Pinpoint the cell where the given text exists, returning its [X, Y] midpoint coordinate. 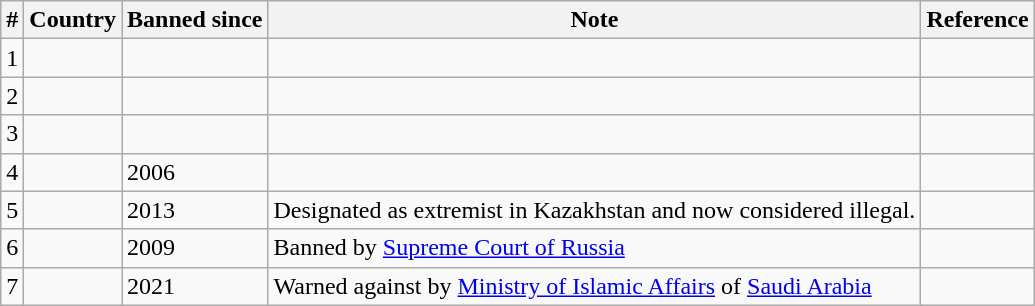
7 [12, 286]
Reference [978, 20]
# [12, 20]
5 [12, 210]
Warned against by Ministry of Islamic Affairs of Saudi Arabia [594, 286]
2021 [195, 286]
2009 [195, 248]
Banned by Supreme Court of Russia [594, 248]
Designated as extremist in Kazakhstan and now considered illegal. [594, 210]
4 [12, 172]
Banned since [195, 20]
Note [594, 20]
6 [12, 248]
2013 [195, 210]
3 [12, 134]
2006 [195, 172]
2 [12, 96]
1 [12, 58]
Country [73, 20]
